Identify which cell holds the provided text, then report its [x, y] central coordinate. 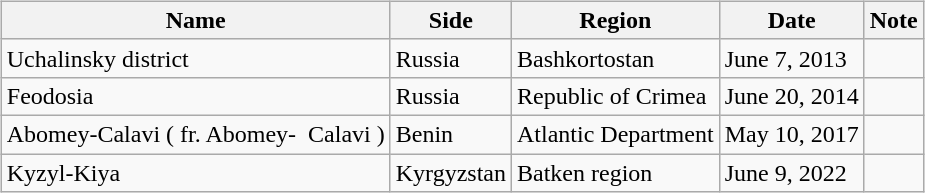
Uchalinsky district [196, 58]
June 9, 2022 [792, 173]
Atlantic Department [615, 134]
Date [792, 20]
Name [196, 20]
June 20, 2014 [792, 96]
Abomey-Calavi ( fr. Abomey- Calavi ) [196, 134]
Kyzyl-Kiya [196, 173]
Kyrgyzstan [450, 173]
Note [894, 20]
June 7, 2013 [792, 58]
Republic of Crimea [615, 96]
Benin [450, 134]
May 10, 2017 [792, 134]
Region [615, 20]
Side [450, 20]
Batken region [615, 173]
Feodosia [196, 96]
Bashkortostan [615, 58]
